Determine the [X, Y] coordinate at the center of the cell enclosing the given text.  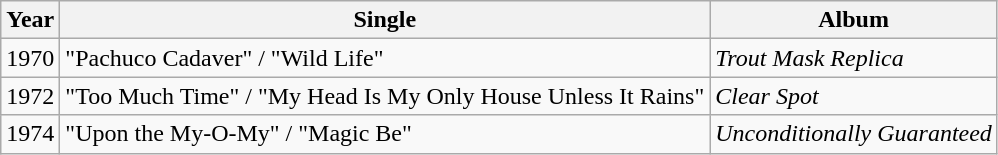
Single [385, 20]
Clear Spot [854, 96]
"Too Much Time" / "My Head Is My Only House Unless It Rains" [385, 96]
1972 [30, 96]
Year [30, 20]
"Upon the My-O-My" / "Magic Be" [385, 134]
Trout Mask Replica [854, 58]
Album [854, 20]
Unconditionally Guaranteed [854, 134]
1970 [30, 58]
"Pachuco Cadaver" / "Wild Life" [385, 58]
1974 [30, 134]
